Detect which cell encompasses the target text, then output its [x, y] center coordinate. 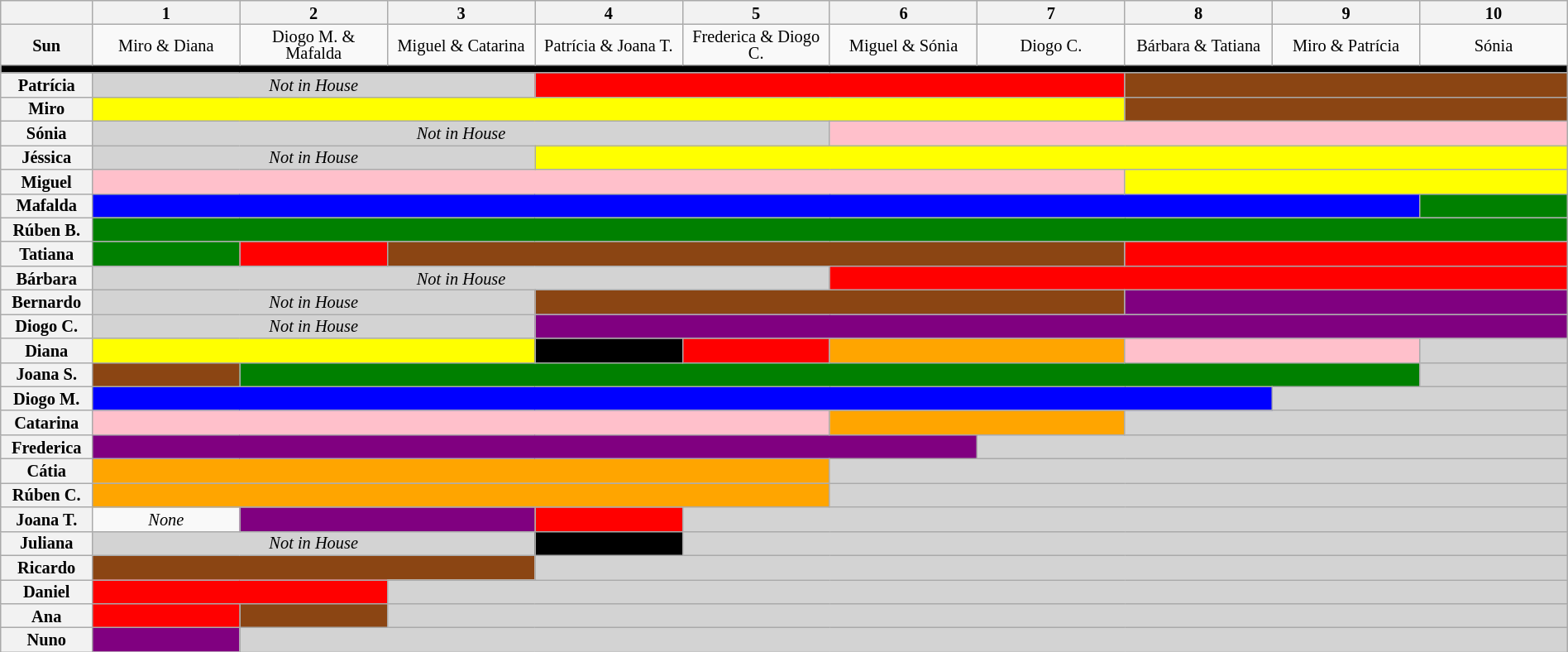
1 [166, 12]
Miguel & Sónia [903, 45]
Mafalda [46, 205]
Nuno [46, 639]
Diogo M. & Mafalda [313, 45]
Joana S. [46, 374]
4 [609, 12]
7 [1051, 12]
Bárbara & Tatiana [1198, 45]
9 [1346, 12]
Miro & Diana [166, 45]
Frederica & Diogo C. [756, 45]
Miguel [46, 180]
None [166, 520]
Ana [46, 616]
3 [461, 12]
Bárbara [46, 278]
Patrícia & Joana T. [609, 45]
Sun [46, 45]
Catarina [46, 422]
Daniel [46, 591]
2 [313, 12]
Jéssica [46, 157]
8 [1198, 12]
Bernardo [46, 301]
Diogo M. [46, 399]
5 [756, 12]
10 [1494, 12]
Diana [46, 351]
Joana T. [46, 520]
Rúben B. [46, 230]
Miro [46, 109]
Frederica [46, 447]
Tatiana [46, 253]
6 [903, 12]
Juliana [46, 543]
Miguel & Catarina [461, 45]
Ricardo [46, 568]
Patrícia [46, 84]
Cátia [46, 470]
Rúben C. [46, 495]
Miro & Patrícia [1346, 45]
